Scan for the cell matching the given text and deliver its [X, Y] coordinate at center. 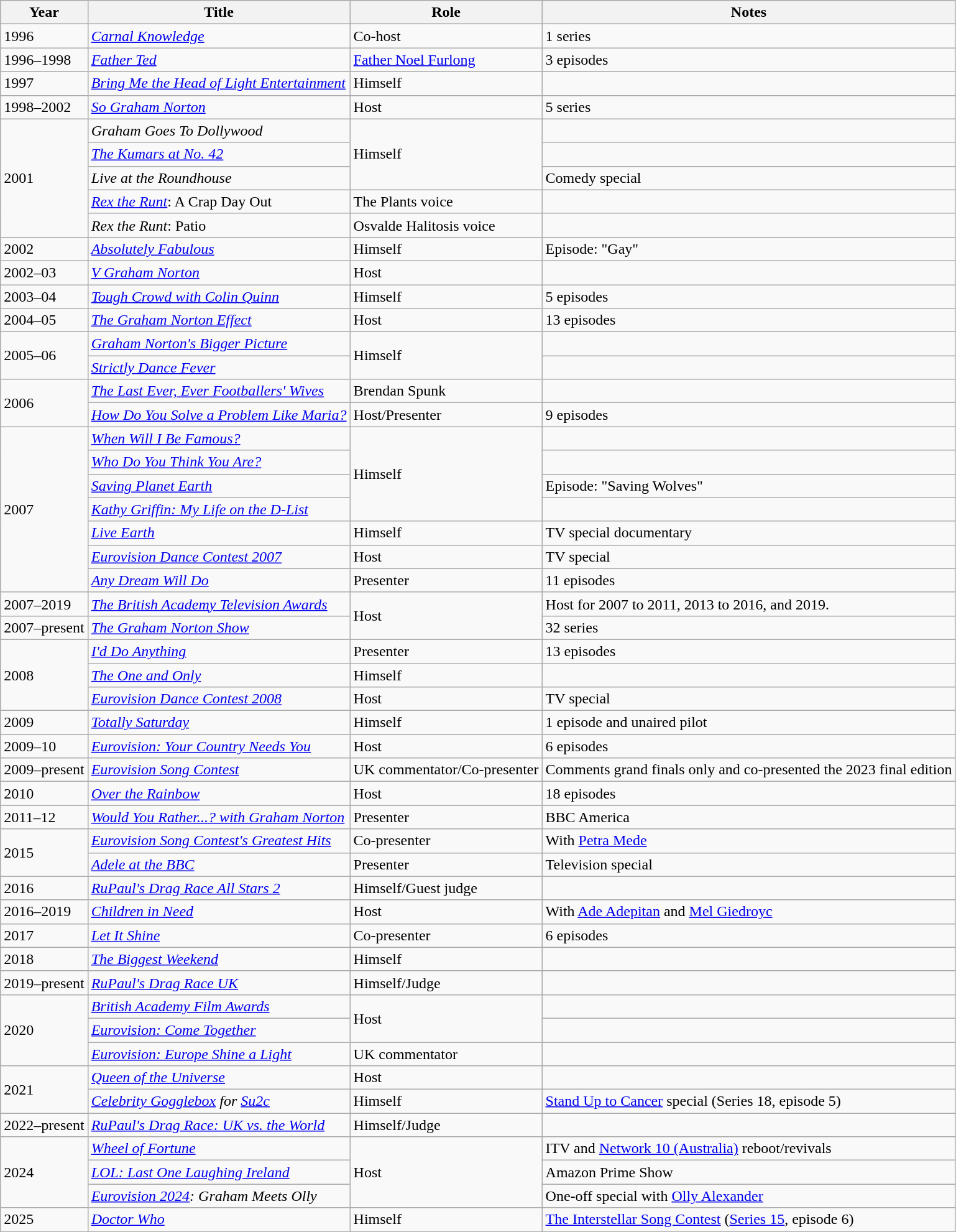
2010 [44, 794]
2009 [44, 723]
Eurovision Song Contest [219, 770]
18 episodes [748, 794]
Himself/Guest judge [446, 888]
2009–present [44, 770]
Live Earth [219, 533]
5 series [748, 107]
2007–2019 [44, 604]
Eurovision 2024: Graham Meets Olly [219, 1196]
Stand Up to Cancer special (Series 18, episode 5) [748, 1101]
1 episode and unaired pilot [748, 723]
Adele at the BBC [219, 864]
The British Academy Television Awards [219, 604]
Who Do You Think You Are? [219, 462]
LOL: Last One Laughing Ireland [219, 1172]
1 series [748, 36]
Would You Rather...? with Graham Norton [219, 817]
With Ade Adepitan and Mel Giedroyc [748, 912]
The Graham Norton Effect [219, 320]
Carnal Knowledge [219, 36]
RuPaul's Drag Race UK [219, 983]
Host/Presenter [446, 415]
BBC America [748, 817]
So Graham Norton [219, 107]
Eurovision Song Contest's Greatest Hits [219, 841]
Eurovision: Europe Shine a Light [219, 1054]
2003–04 [44, 297]
2020 [44, 1030]
Eurovision: Come Together [219, 1030]
UK commentator [446, 1054]
V Graham Norton [219, 272]
Totally Saturday [219, 723]
Graham Norton's Bigger Picture [219, 344]
Rex the Runt: Patio [219, 225]
2001 [44, 178]
Wheel of Fortune [219, 1149]
Kathy Griffin: My Life on the D-List [219, 509]
Eurovision: Your Country Needs You [219, 746]
Doctor Who [219, 1220]
2009–10 [44, 746]
1998–2002 [44, 107]
Notes [748, 12]
Co-host [446, 36]
2017 [44, 935]
British Academy Film Awards [219, 1006]
Brendan Spunk [446, 391]
The Last Ever, Ever Footballers' Wives [219, 391]
2022–present [44, 1125]
Live at the Roundhouse [219, 178]
Let It Shine [219, 935]
2024 [44, 1172]
1997 [44, 83]
TV special documentary [748, 533]
2006 [44, 403]
2002–03 [44, 272]
One-off special with Olly Alexander [748, 1196]
Celebrity Gogglebox for Su2c [219, 1101]
Graham Goes To Dollywood [219, 131]
32 series [748, 628]
9 episodes [748, 415]
Host for 2007 to 2011, 2013 to 2016, and 2019. [748, 604]
With Petra Mede [748, 841]
The Biggest Weekend [219, 959]
5 episodes [748, 297]
2016–2019 [44, 912]
2007 [44, 509]
Eurovision Dance Contest 2007 [219, 557]
Title [219, 12]
When Will I Be Famous? [219, 438]
Father Ted [219, 60]
Children in Need [219, 912]
Absolutely Fabulous [219, 249]
RuPaul's Drag Race All Stars 2 [219, 888]
Strictly Dance Fever [219, 368]
Episode: "Gay" [748, 249]
Osvalde Halitosis voice [446, 225]
The One and Only [219, 675]
The Graham Norton Show [219, 628]
Tough Crowd with Colin Quinn [219, 297]
11 episodes [748, 580]
The Kumars at No. 42 [219, 154]
How Do You Solve a Problem Like Maria? [219, 415]
Saving Planet Earth [219, 486]
ITV and Network 10 (Australia) reboot/revivals [748, 1149]
Over the Rainbow [219, 794]
Episode: "Saving Wolves" [748, 486]
2011–12 [44, 817]
2008 [44, 675]
2016 [44, 888]
2005–06 [44, 356]
The Interstellar Song Contest (Series 15, episode 6) [748, 1220]
Father Noel Furlong [446, 60]
Year [44, 12]
Rex the Runt: A Crap Day Out [219, 201]
2018 [44, 959]
2025 [44, 1220]
Television special [748, 864]
Eurovision Dance Contest 2008 [219, 699]
1996–1998 [44, 60]
2019–present [44, 983]
2004–05 [44, 320]
The Plants voice [446, 201]
Role [446, 12]
UK commentator/Co-presenter [446, 770]
2015 [44, 853]
Comments grand finals only and co-presented the 2023 final edition [748, 770]
Comedy special [748, 178]
Bring Me the Head of Light Entertainment [219, 83]
2007–present [44, 628]
I'd Do Anything [219, 651]
3 episodes [748, 60]
2021 [44, 1090]
Amazon Prime Show [748, 1172]
Any Dream Will Do [219, 580]
2002 [44, 249]
1996 [44, 36]
Queen of the Universe [219, 1078]
RuPaul's Drag Race: UK vs. the World [219, 1125]
